Capture the cell that displays the provided text and extract its [X, Y] central coordinate. 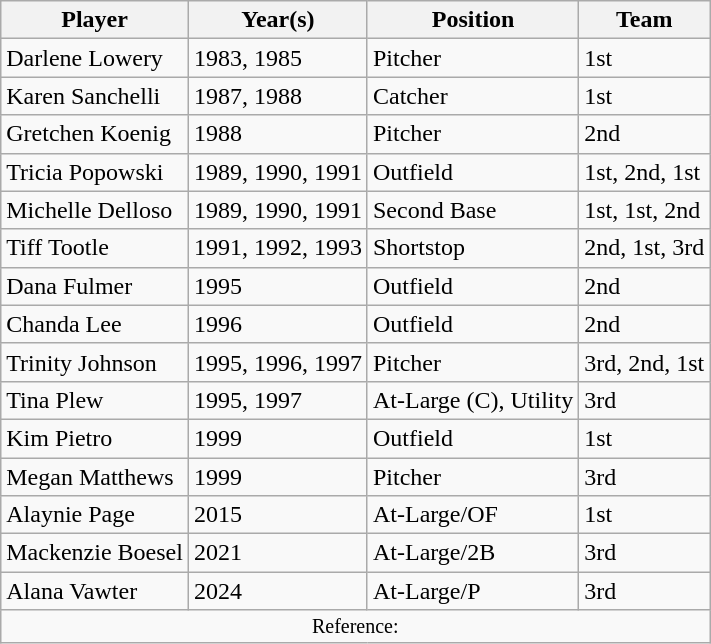
2nd, 1st, 3rd [644, 248]
Karen Sanchelli [95, 96]
1996 [278, 324]
Trinity Johnson [95, 362]
Alaynie Page [95, 515]
Year(s) [278, 20]
At-Large/OF [472, 515]
Kim Pietro [95, 438]
1995, 1997 [278, 400]
Mackenzie Boesel [95, 553]
1987, 1988 [278, 96]
1st, 2nd, 1st [644, 172]
1995, 1996, 1997 [278, 362]
Darlene Lowery [95, 58]
1991, 1992, 1993 [278, 248]
1995 [278, 286]
Tricia Popowski [95, 172]
Chanda Lee [95, 324]
At-Large/2B [472, 553]
1983, 1985 [278, 58]
Alana Vawter [95, 591]
Player [95, 20]
2024 [278, 591]
At-Large/P [472, 591]
At-Large (C), Utility [472, 400]
Tiff Tootle [95, 248]
Second Base [472, 210]
Megan Matthews [95, 477]
Team [644, 20]
3rd, 2nd, 1st [644, 362]
Tina Plew [95, 400]
Position [472, 20]
Reference: [356, 626]
Gretchen Koenig [95, 134]
Shortstop [472, 248]
1988 [278, 134]
Dana Fulmer [95, 286]
2021 [278, 553]
Michelle Delloso [95, 210]
1st, 1st, 2nd [644, 210]
2015 [278, 515]
Catcher [472, 96]
